From the cell containing the given text, extract its center point as (x, y) coordinate. 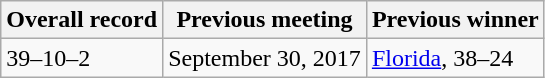
Overall record (82, 20)
September 30, 2017 (265, 58)
Previous winner (455, 20)
Previous meeting (265, 20)
39–10–2 (82, 58)
Florida, 38–24 (455, 58)
